Determine the (X, Y) coordinate at the center of the cell enclosing the given text.  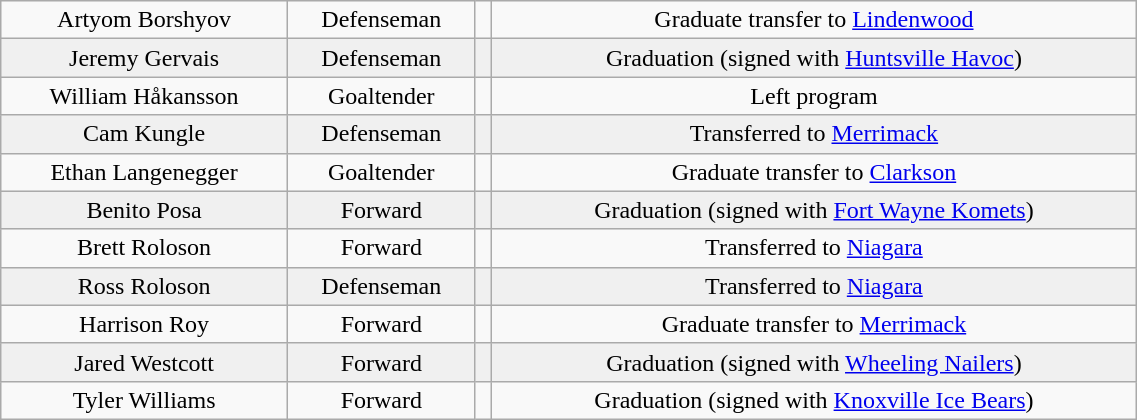
Graduation (signed with Knoxville Ice Bears) (814, 400)
Graduate transfer to Merrimack (814, 324)
Harrison Roy (144, 324)
Ethan Langenegger (144, 172)
Graduation (signed with Wheeling Nailers) (814, 362)
Graduate transfer to Lindenwood (814, 20)
Ross Roloson (144, 286)
Benito Posa (144, 210)
Tyler Williams (144, 400)
Graduate transfer to Clarkson (814, 172)
Brett Roloson (144, 248)
Jared Westcott (144, 362)
Jeremy Gervais (144, 58)
Artyom Borshyov (144, 20)
Cam Kungle (144, 134)
Graduation (signed with Fort Wayne Komets) (814, 210)
Left program (814, 96)
Transferred to Merrimack (814, 134)
Graduation (signed with Huntsville Havoc) (814, 58)
William Håkansson (144, 96)
